Detect which cell encompasses the target text, then output its [x, y] center coordinate. 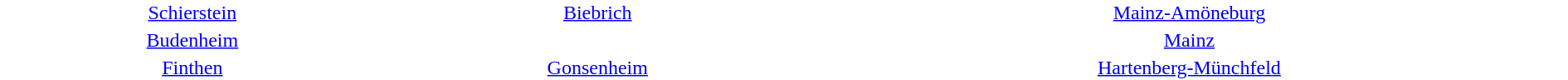
Budenheim [192, 40]
Biebrich [597, 12]
Schierstein [192, 12]
Mainz [1190, 40]
Mainz-Amöneburg [1190, 12]
Finthen [192, 67]
Gonsenheim [597, 67]
Hartenberg-Münchfeld [1190, 67]
